Capture the cell that displays the provided text and extract its [x, y] central coordinate. 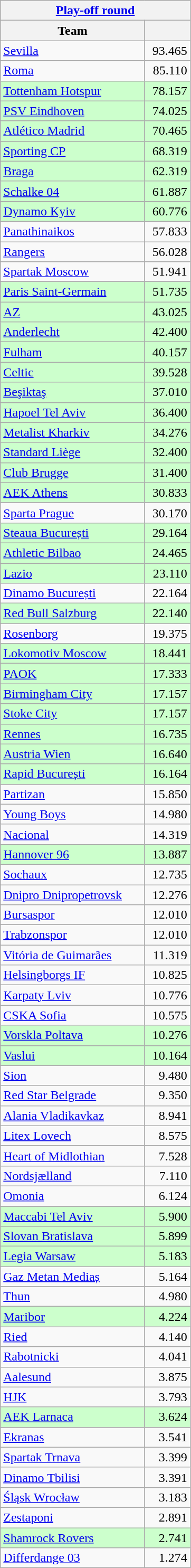
Dnipro Dnipropetrovsk [73, 895]
PAOK [73, 674]
78.157 [167, 91]
42.400 [167, 332]
4.041 [167, 1357]
Fulham [73, 352]
Omonia [73, 1196]
Heart of Midlothian [73, 1156]
74.025 [167, 111]
Hannover 96 [73, 854]
14.319 [167, 834]
PSV Eindhoven [73, 111]
Celtic [73, 372]
70.465 [167, 131]
2.741 [167, 1538]
5.899 [167, 1236]
3.183 [167, 1497]
Red Bull Salzburg [73, 613]
Rangers [73, 252]
Ried [73, 1337]
24.465 [167, 553]
Gaz Metan Mediaș [73, 1277]
10.575 [167, 1015]
10.825 [167, 975]
19.375 [167, 634]
13.887 [167, 854]
3.399 [167, 1457]
Dynamo Kyiv [73, 211]
CSKA Sofia [73, 1015]
3.624 [167, 1417]
Tottenham Hotspur [73, 91]
Maccabi Tel Aviv [73, 1216]
Paris Saint-Germain [73, 292]
10.776 [167, 995]
Slovan Bratislava [73, 1236]
Partizan [73, 794]
Red Star Belgrade [73, 1095]
6.124 [167, 1196]
14.980 [167, 814]
5.183 [167, 1257]
17.333 [167, 674]
Young Boys [73, 814]
Lokomotiv Moscow [73, 654]
Sparta Prague [73, 513]
HJK [73, 1397]
8.575 [167, 1136]
3.875 [167, 1377]
Lazio [73, 573]
Litex Lovech [73, 1136]
Metalist Kharkiv [73, 432]
Zestaponi [73, 1517]
Rennes [73, 734]
Schalke 04 [73, 191]
Stoke City [73, 714]
3.541 [167, 1437]
Vitória de Guimarães [73, 955]
Ekranas [73, 1437]
Helsingborgs IF [73, 975]
Roma [73, 71]
4.224 [167, 1317]
Śląsk Wrocław [73, 1497]
Play-off round [96, 11]
30.170 [167, 513]
3.793 [167, 1397]
Spartak Moscow [73, 272]
11.319 [167, 955]
7.110 [167, 1176]
4.140 [167, 1337]
34.276 [167, 432]
10.164 [167, 1055]
Sevilla [73, 51]
Aalesund [73, 1377]
Nordsjælland [73, 1176]
Dinamo București [73, 593]
Club Brugge [73, 473]
Birmingham City [73, 694]
56.028 [167, 252]
51.941 [167, 272]
16.640 [167, 754]
40.157 [167, 352]
4.980 [167, 1297]
Bursaspor [73, 915]
Braga [73, 171]
AEK Athens [73, 493]
Shamrock Rovers [73, 1538]
Atlético Madrid [73, 131]
Rabotnicki [73, 1357]
9.480 [167, 1075]
Trabzonspor [73, 935]
61.887 [167, 191]
1.274 [167, 1558]
8.941 [167, 1116]
23.110 [167, 573]
AZ [73, 312]
68.319 [167, 151]
Sion [73, 1075]
30.833 [167, 493]
15.850 [167, 794]
7.528 [167, 1156]
Austria Wien [73, 754]
Rosenborg [73, 634]
Panathinaikos [73, 231]
Dinamo Tbilisi [73, 1477]
Standard Liège [73, 452]
29.164 [167, 533]
22.164 [167, 593]
Legia Warsaw [73, 1257]
18.441 [167, 654]
85.110 [167, 71]
31.400 [167, 473]
AEK Larnaca [73, 1417]
51.735 [167, 292]
Team [73, 31]
62.319 [167, 171]
93.465 [167, 51]
Athletic Bilbao [73, 553]
Vaslui [73, 1055]
Spartak Trnava [73, 1457]
32.400 [167, 452]
39.528 [167, 372]
Beşiktaş [73, 392]
12.735 [167, 874]
43.025 [167, 312]
5.900 [167, 1216]
Nacional [73, 834]
Steaua București [73, 533]
37.010 [167, 392]
Alania Vladikavkaz [73, 1116]
22.140 [167, 613]
Vorskla Poltava [73, 1035]
9.350 [167, 1095]
3.391 [167, 1477]
16.164 [167, 774]
Differdange 03 [73, 1558]
Sporting CP [73, 151]
Karpaty Lviv [73, 995]
16.735 [167, 734]
2.891 [167, 1517]
5.164 [167, 1277]
Rapid București [73, 774]
60.776 [167, 211]
Hapoel Tel Aviv [73, 412]
Thun [73, 1297]
10.276 [167, 1035]
36.400 [167, 412]
Maribor [73, 1317]
12.276 [167, 895]
Sochaux [73, 874]
57.833 [167, 231]
Anderlecht [73, 332]
